From the cell containing the given text, extract its center point as (x, y) coordinate. 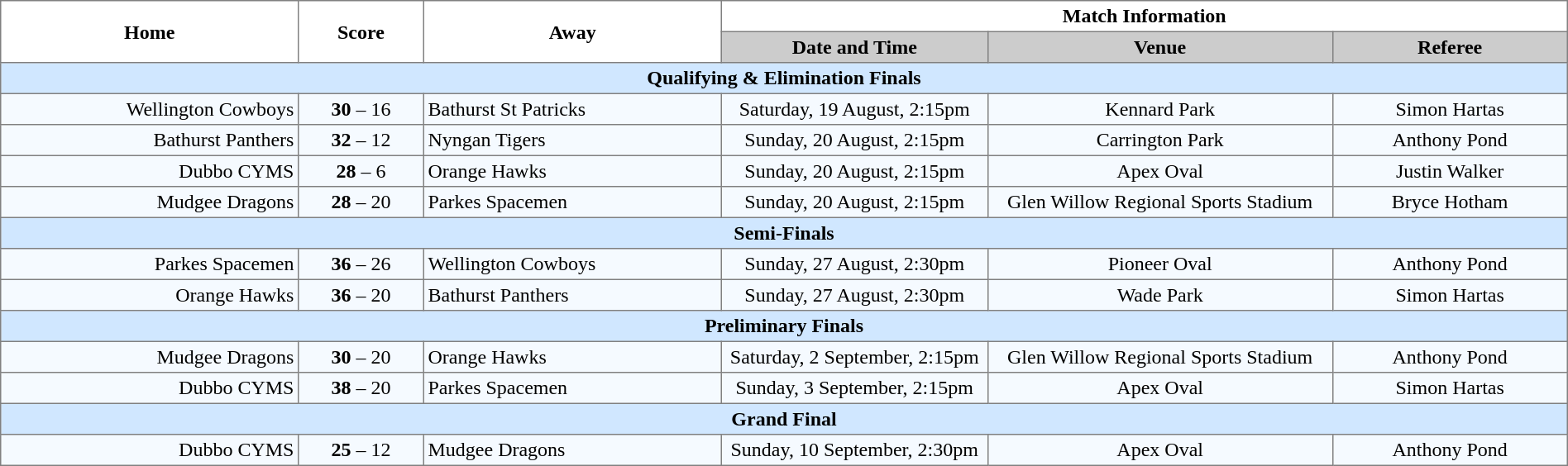
Preliminary Finals (784, 326)
Date and Time (854, 47)
Home (150, 31)
Kennard Park (1159, 109)
Pioneer Oval (1159, 264)
Grand Final (784, 419)
Score (361, 31)
32 – 12 (361, 140)
28 – 20 (361, 202)
25 – 12 (361, 450)
Away (572, 31)
36 – 26 (361, 264)
Wade Park (1159, 295)
38 – 20 (361, 388)
Match Information (1145, 17)
Bathurst St Patricks (572, 109)
Saturday, 2 September, 2:15pm (854, 357)
28 – 6 (361, 171)
Venue (1159, 47)
Bryce Hotham (1450, 202)
Referee (1450, 47)
30 – 16 (361, 109)
Semi-Finals (784, 233)
Sunday, 3 September, 2:15pm (854, 388)
Justin Walker (1450, 171)
Sunday, 10 September, 2:30pm (854, 450)
Carrington Park (1159, 140)
30 – 20 (361, 357)
Nyngan Tigers (572, 140)
Saturday, 19 August, 2:15pm (854, 109)
Qualifying & Elimination Finals (784, 78)
36 – 20 (361, 295)
